Pinpoint the cell where the given text exists, returning its [X, Y] midpoint coordinate. 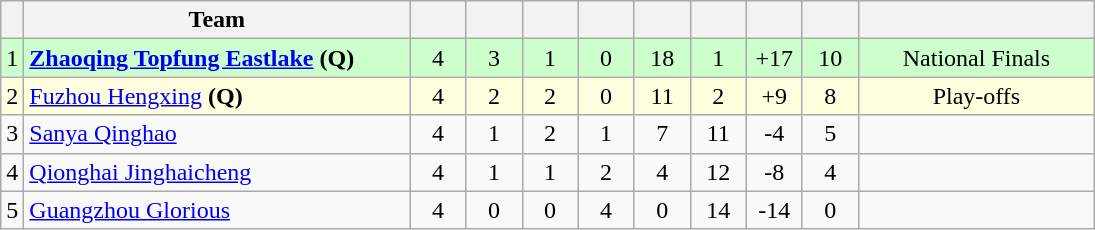
Guangzhou Glorious [217, 210]
18 [662, 58]
-8 [774, 172]
Team [217, 20]
National Finals [976, 58]
Qionghai Jinghaicheng [217, 172]
12 [718, 172]
7 [662, 134]
Zhaoqing Topfung Eastlake (Q) [217, 58]
-14 [774, 210]
10 [830, 58]
Play-offs [976, 96]
8 [830, 96]
Fuzhou Hengxing (Q) [217, 96]
14 [718, 210]
Sanya Qinghao [217, 134]
+9 [774, 96]
-4 [774, 134]
+17 [774, 58]
